Output the [x, y] coordinate of the center of the cell containing the given text.  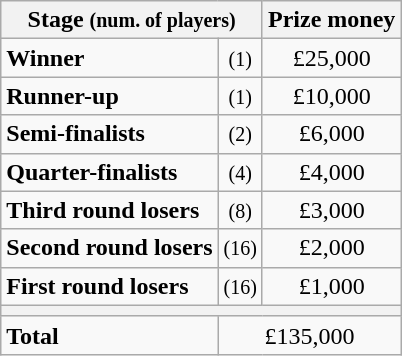
(4) [240, 172]
£4,000 [331, 172]
Quarter-finalists [110, 172]
£6,000 [331, 134]
£3,000 [331, 210]
Stage (num. of players) [132, 20]
First round losers [110, 286]
(2) [240, 134]
£1,000 [331, 286]
£10,000 [331, 96]
(8) [240, 210]
Total [110, 335]
Runner-up [110, 96]
Prize money [331, 20]
Semi-finalists [110, 134]
£25,000 [331, 58]
£2,000 [331, 248]
£135,000 [310, 335]
Winner [110, 58]
Second round losers [110, 248]
Third round losers [110, 210]
